Identify which cell holds the provided text, then report its [x, y] central coordinate. 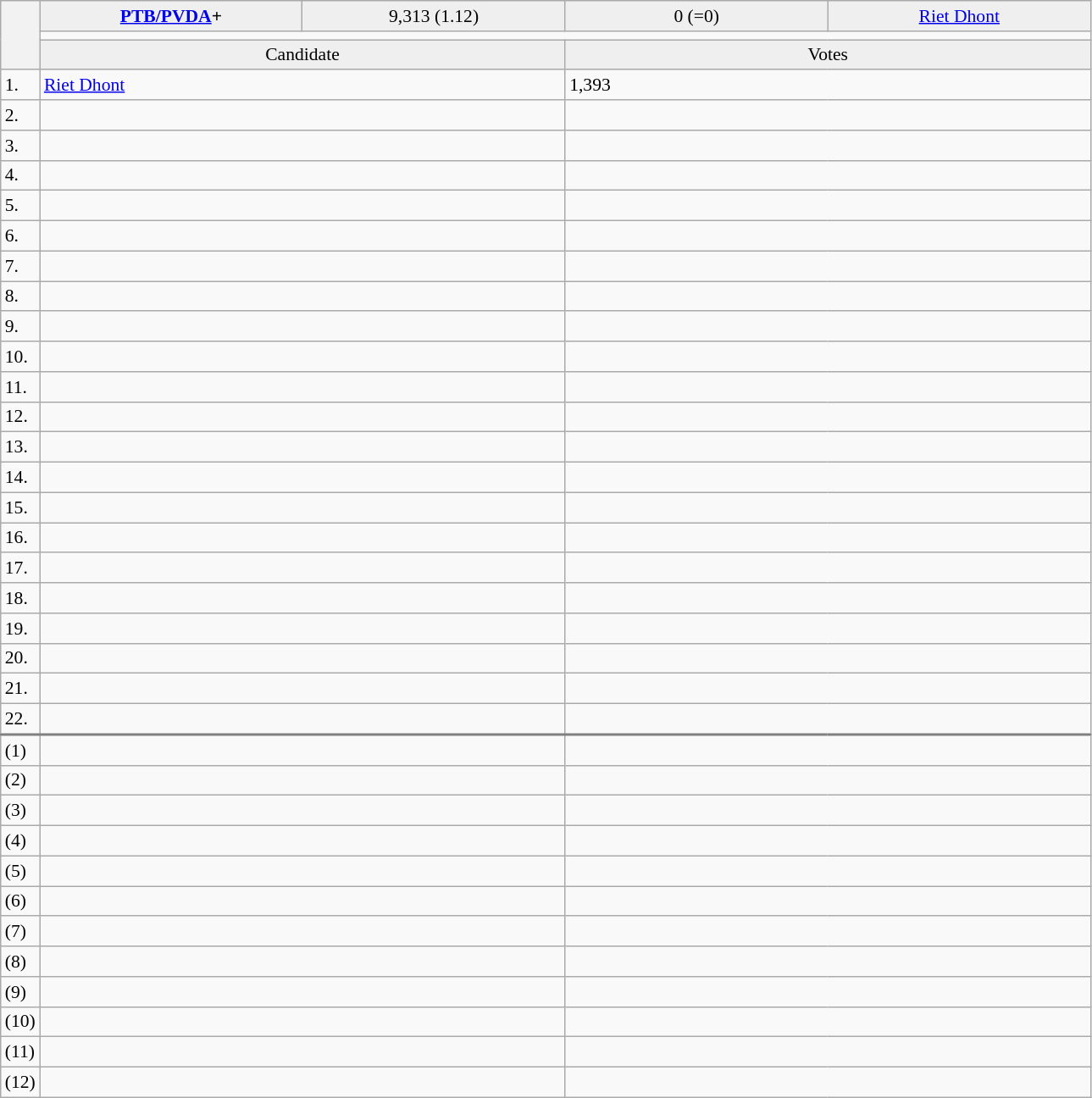
1. [20, 86]
(8) [20, 962]
PTB/PVDA+ [171, 16]
18. [20, 598]
(11) [20, 1052]
11. [20, 387]
14. [20, 478]
(12) [20, 1083]
17. [20, 568]
(3) [20, 811]
4. [20, 175]
20. [20, 658]
(6) [20, 901]
8. [20, 297]
19. [20, 629]
7. [20, 266]
(1) [20, 750]
13. [20, 447]
(2) [20, 780]
Votes [828, 55]
5. [20, 206]
9,313 (1.12) [434, 16]
6. [20, 236]
2. [20, 115]
1,393 [828, 86]
9. [20, 327]
(10) [20, 1022]
(4) [20, 841]
3. [20, 146]
(9) [20, 992]
0 (=0) [696, 16]
10. [20, 357]
21. [20, 689]
22. [20, 719]
(7) [20, 932]
16. [20, 538]
(5) [20, 871]
Candidate [302, 55]
12. [20, 417]
15. [20, 507]
